Detect which cell encompasses the target text, then output its [X, Y] center coordinate. 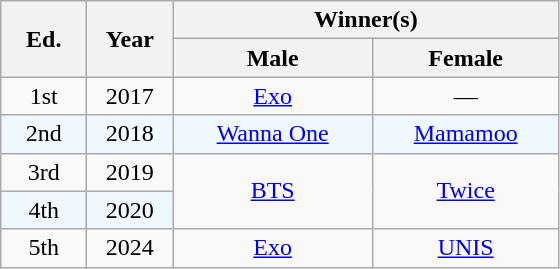
Ed. [44, 39]
2019 [130, 172]
Male [273, 58]
2020 [130, 210]
Year [130, 39]
— [466, 96]
3rd [44, 172]
Winner(s) [366, 20]
Twice [466, 191]
2nd [44, 134]
2017 [130, 96]
2024 [130, 248]
BTS [273, 191]
Female [466, 58]
1st [44, 96]
Mamamoo [466, 134]
UNIS [466, 248]
4th [44, 210]
5th [44, 248]
2018 [130, 134]
Wanna One [273, 134]
